Determine the [X, Y] coordinate at the center of the cell enclosing the given text.  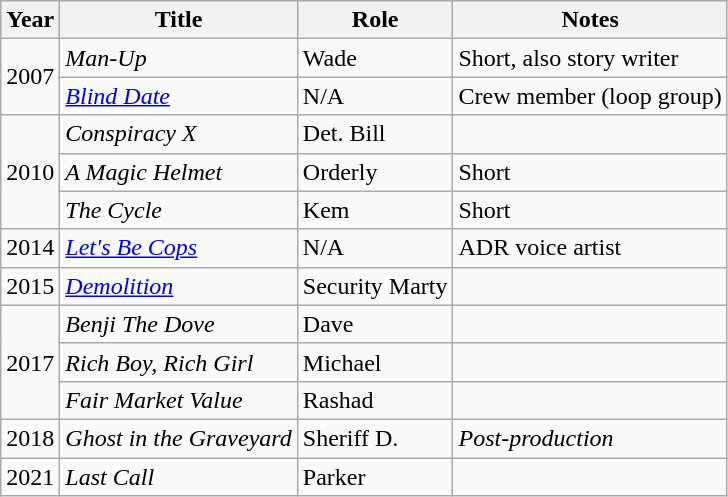
Short, also story writer [590, 58]
A Magic Helmet [178, 172]
Det. Bill [375, 134]
Demolition [178, 286]
Let's Be Cops [178, 248]
Title [178, 20]
Fair Market Value [178, 400]
Conspiracy X [178, 134]
2018 [30, 438]
Last Call [178, 477]
Role [375, 20]
Benji The Dove [178, 324]
The Cycle [178, 210]
Man-Up [178, 58]
Post-production [590, 438]
Year [30, 20]
Dave [375, 324]
2014 [30, 248]
Wade [375, 58]
Rich Boy, Rich Girl [178, 362]
Michael [375, 362]
Kem [375, 210]
ADR voice artist [590, 248]
Orderly [375, 172]
Crew member (loop group) [590, 96]
Security Marty [375, 286]
2021 [30, 477]
2015 [30, 286]
Blind Date [178, 96]
2017 [30, 362]
2007 [30, 77]
Ghost in the Graveyard [178, 438]
Rashad [375, 400]
2010 [30, 172]
Parker [375, 477]
Notes [590, 20]
Sheriff D. [375, 438]
